Provide the (X, Y) coordinate of the cell's center where the given text is located.  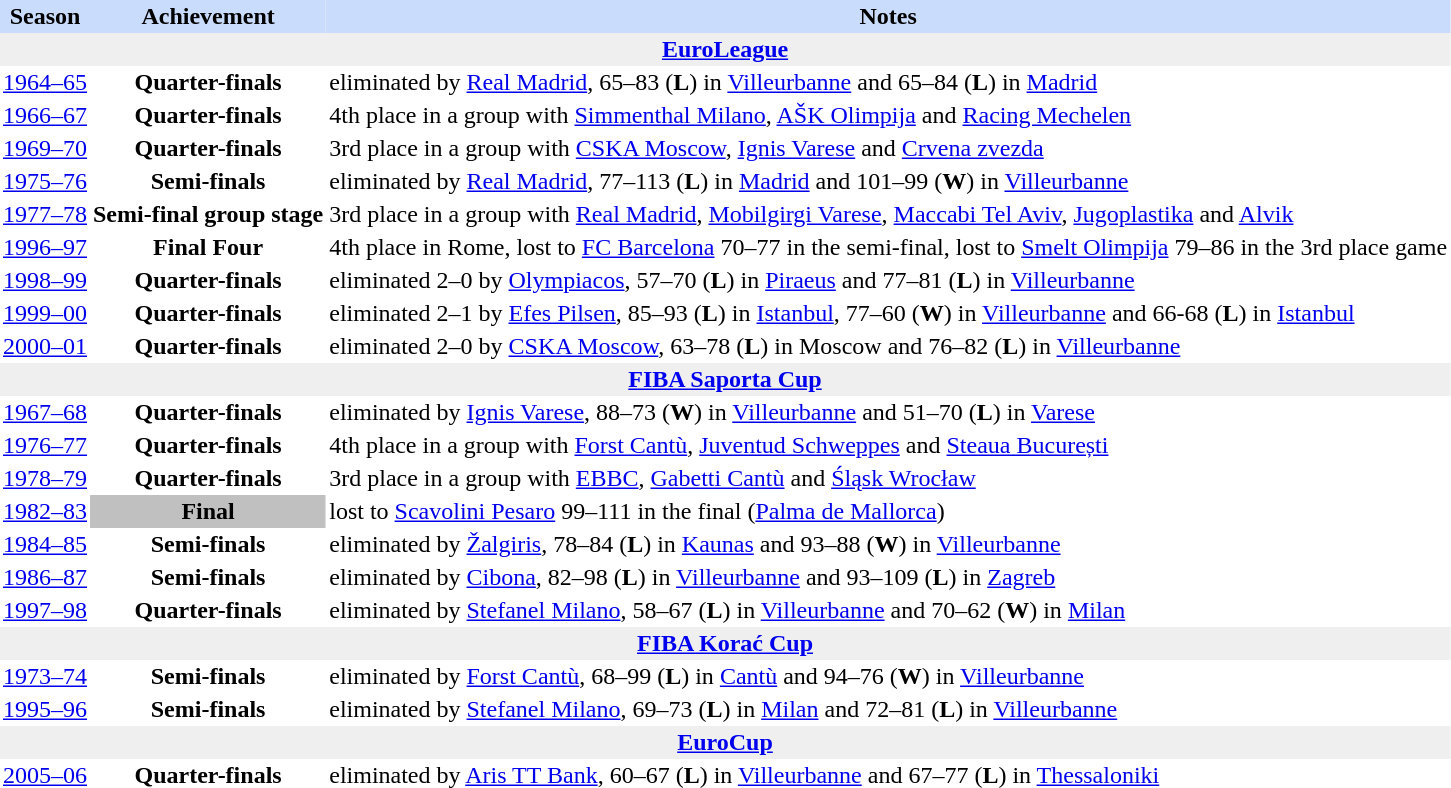
1969–70 (45, 148)
1977–78 (45, 214)
FIBA Saporta Cup (725, 380)
1966–67 (45, 116)
eliminated 2–1 by Efes Pilsen, 85–93 (L) in Istanbul, 77–60 (W) in Villeurbanne and 66-68 (L) in Istanbul (888, 314)
eliminated by Forst Cantù, 68–99 (L) in Cantù and 94–76 (W) in Villeurbanne (888, 676)
1967–68 (45, 412)
eliminated by Real Madrid, 65–83 (L) in Villeurbanne and 65–84 (L) in Madrid (888, 82)
1984–85 (45, 544)
4th place in a group with Simmenthal Milano, AŠK Olimpija and Racing Mechelen (888, 116)
1986–87 (45, 578)
3rd place in a group with CSKA Moscow, Ignis Varese and Crvena zvezda (888, 148)
1976–77 (45, 446)
eliminated by Real Madrid, 77–113 (L) in Madrid and 101–99 (W) in Villeurbanne (888, 182)
2000–01 (45, 346)
4th place in Rome, lost to FC Barcelona 70–77 in the semi-final, lost to Smelt Olimpija 79–86 in the 3rd place game (888, 248)
1997–98 (45, 610)
1995–96 (45, 710)
1964–65 (45, 82)
3rd place in a group with Real Madrid, Mobilgirgi Varese, Maccabi Tel Aviv, Jugoplastika and Alvik (888, 214)
Final (208, 512)
1999–00 (45, 314)
eliminated 2–0 by Olympiacos, 57–70 (L) in Piraeus and 77–81 (L) in Villeurbanne (888, 280)
FIBA Korać Cup (725, 644)
eliminated by Cibona, 82–98 (L) in Villeurbanne and 93–109 (L) in Zagreb (888, 578)
eliminated by Žalgiris, 78–84 (L) in Kaunas and 93–88 (W) in Villeurbanne (888, 544)
eliminated by Stefanel Milano, 69–73 (L) in Milan and 72–81 (L) in Villeurbanne (888, 710)
lost to Scavolini Pesaro 99–111 in the final (Palma de Mallorca) (888, 512)
1978–79 (45, 478)
1982–83 (45, 512)
EuroCup (725, 742)
1996–97 (45, 248)
1975–76 (45, 182)
1973–74 (45, 676)
eliminated 2–0 by CSKA Moscow, 63–78 (L) in Moscow and 76–82 (L) in Villeurbanne (888, 346)
Season (45, 16)
Final Four (208, 248)
Achievement (208, 16)
Semi-final group stage (208, 214)
4th place in a group with Forst Cantù, Juventud Schweppes and Steaua București (888, 446)
eliminated by Ignis Varese, 88–73 (W) in Villeurbanne and 51–70 (L) in Varese (888, 412)
Notes (888, 16)
1998–99 (45, 280)
eliminated by Stefanel Milano, 58–67 (L) in Villeurbanne and 70–62 (W) in Milan (888, 610)
3rd place in a group with EBBC, Gabetti Cantù and Śląsk Wrocław (888, 478)
EuroLeague (725, 50)
